Find where the given text appears and provide that cell's center as (X, Y) coordinate. 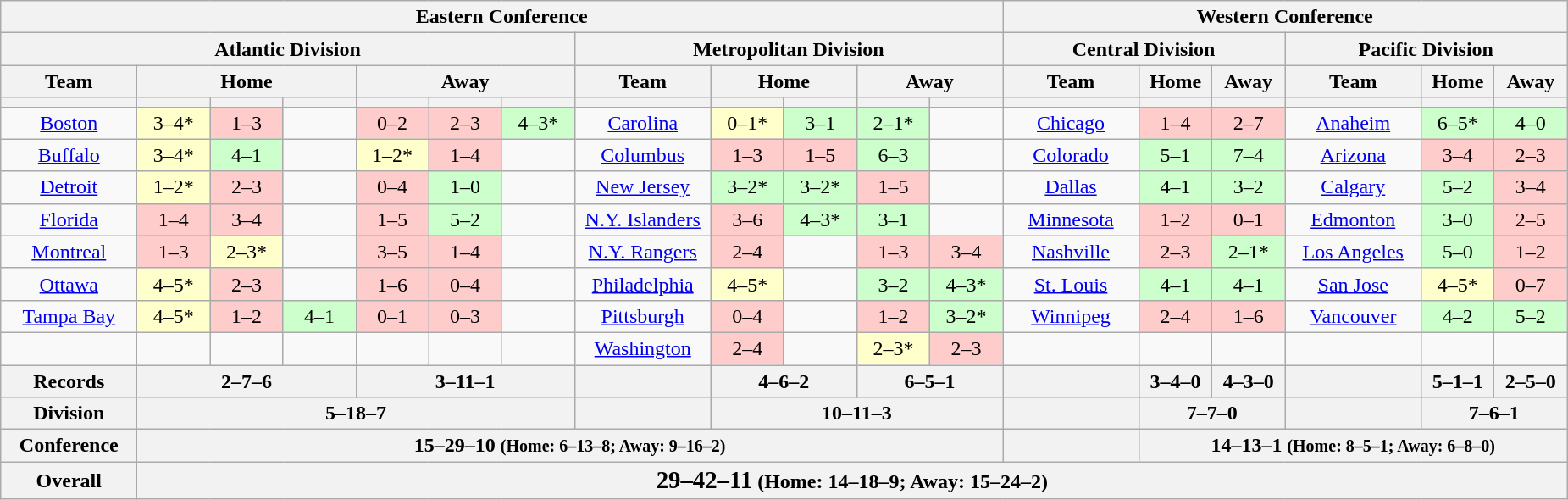
Ottawa (69, 284)
2–5–0 (1531, 381)
3–5 (392, 252)
0–1* (747, 123)
6–5* (1458, 123)
Washington (642, 348)
Boston (69, 123)
2–5 (1531, 219)
Colorado (1071, 155)
3–11–1 (465, 381)
4–3–0 (1249, 381)
Columbus (642, 155)
Records (69, 381)
San Jose (1354, 284)
Los Angeles (1354, 252)
3–4–0 (1176, 381)
Arizona (1354, 155)
3–0 (1458, 219)
6–3 (893, 155)
Anaheim (1354, 123)
7–4 (1249, 155)
Minnesota (1071, 219)
29–42–11 (Home: 14–18–9; Away: 15–24–2) (852, 481)
14–13–1 (Home: 8–5–1; Away: 6–8–0) (1354, 446)
5–0 (1458, 252)
Buffalo (69, 155)
Tampa Bay (69, 316)
Pittsburgh (642, 316)
15–29–10 (Home: 6–13–8; Away: 9–16–2) (570, 446)
5–1–1 (1458, 381)
Western Conference (1285, 17)
0–7 (1531, 284)
Division (69, 414)
Detroit (69, 187)
Conference (69, 446)
4–0 (1531, 123)
Overall (69, 481)
Carolina (642, 123)
4–2 (1458, 316)
Eastern Conference (501, 17)
7–7–0 (1212, 414)
Dallas (1071, 187)
7–6–1 (1494, 414)
2–7 (1249, 123)
Pacific Division (1427, 49)
Montreal (69, 252)
3–6 (747, 219)
5–1 (1176, 155)
4–6–2 (784, 381)
New Jersey (642, 187)
N.Y. Islanders (642, 219)
6–5–1 (929, 381)
Edmonton (1354, 219)
Chicago (1071, 123)
Vancouver (1354, 316)
5–18–7 (356, 414)
Atlantic Division (288, 49)
1–0 (465, 187)
Central Division (1144, 49)
Metropolitan Division (788, 49)
Nashville (1071, 252)
Calgary (1354, 187)
0–3 (465, 316)
2–7–6 (247, 381)
St. Louis (1071, 284)
N.Y. Rangers (642, 252)
0–2 (392, 123)
10–11–3 (856, 414)
Florida (69, 219)
Winnipeg (1071, 316)
Philadelphia (642, 284)
